For the text-containing cell, return its midpoint in (x, y) coordinate format. 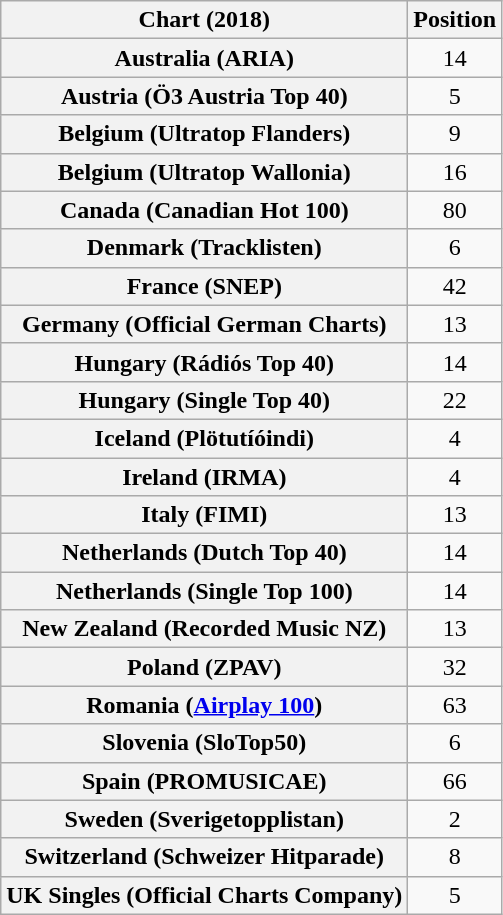
Belgium (Ultratop Flanders) (204, 134)
Germany (Official German Charts) (204, 324)
Ireland (IRMA) (204, 477)
66 (455, 781)
Netherlands (Dutch Top 40) (204, 553)
Switzerland (Schweizer Hitparade) (204, 857)
Austria (Ö3 Austria Top 40) (204, 96)
63 (455, 705)
Spain (PROMUSICAE) (204, 781)
France (SNEP) (204, 286)
Iceland (Plötutíóindi) (204, 438)
Slovenia (SloTop50) (204, 743)
Canada (Canadian Hot 100) (204, 210)
Poland (ZPAV) (204, 667)
Hungary (Rádiós Top 40) (204, 362)
Australia (ARIA) (204, 58)
UK Singles (Official Charts Company) (204, 895)
Belgium (Ultratop Wallonia) (204, 172)
Hungary (Single Top 40) (204, 400)
New Zealand (Recorded Music NZ) (204, 629)
Italy (FIMI) (204, 515)
42 (455, 286)
9 (455, 134)
8 (455, 857)
80 (455, 210)
Sweden (Sverigetopplistan) (204, 819)
32 (455, 667)
Denmark (Tracklisten) (204, 248)
Netherlands (Single Top 100) (204, 591)
22 (455, 400)
Position (455, 20)
16 (455, 172)
Romania (Airplay 100) (204, 705)
Chart (2018) (204, 20)
2 (455, 819)
